Identify which cell holds the provided text, then report its [X, Y] central coordinate. 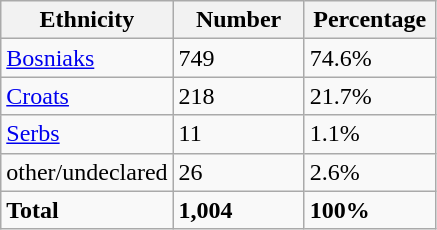
749 [238, 58]
100% [370, 210]
Number [238, 20]
11 [238, 134]
21.7% [370, 96]
74.6% [370, 58]
Percentage [370, 20]
other/undeclared [87, 172]
2.6% [370, 172]
Croats [87, 96]
Bosniaks [87, 58]
Ethnicity [87, 20]
1.1% [370, 134]
Total [87, 210]
Serbs [87, 134]
218 [238, 96]
1,004 [238, 210]
26 [238, 172]
